Output the (x, y) coordinate of the center of the cell containing the given text.  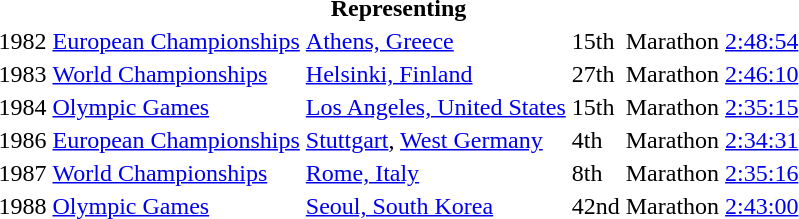
4th (596, 140)
27th (596, 74)
Stuttgart, West Germany (436, 140)
Los Angeles, United States (436, 107)
8th (596, 173)
Athens, Greece (436, 41)
Olympic Games (176, 107)
Helsinki, Finland (436, 74)
Rome, Italy (436, 173)
